Find where the given text appears and provide that cell's center as [X, Y] coordinate. 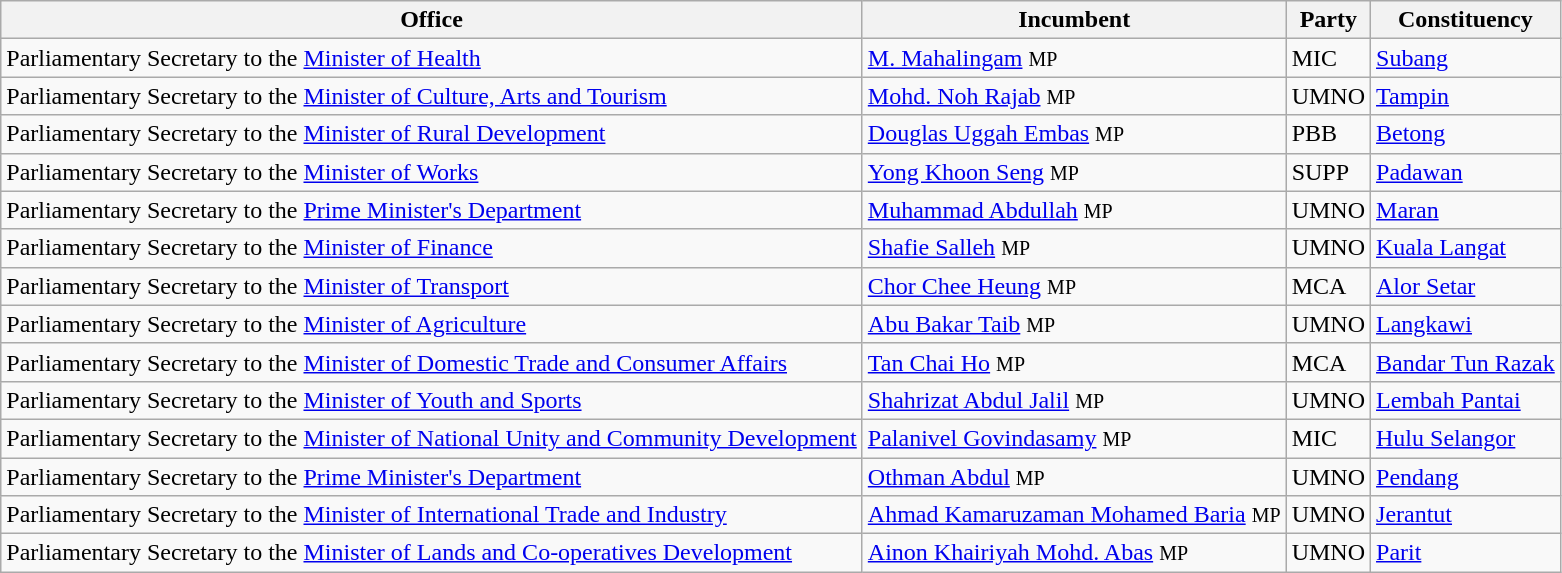
Party [1328, 20]
Parliamentary Secretary to the Minister of National Unity and Community Development [432, 438]
Parit [1466, 553]
Ahmad Kamaruzaman Mohamed Baria MP [1074, 515]
Parliamentary Secretary to the Minister of Domestic Trade and Consumer Affairs [432, 362]
Kuala Langat [1466, 248]
Lembah Pantai [1466, 400]
Chor Chee Heung MP [1074, 286]
SUPP [1328, 172]
Othman Abdul MP [1074, 477]
Muhammad Abdullah MP [1074, 210]
Parliamentary Secretary to the Minister of Agriculture [432, 324]
Shahrizat Abdul Jalil MP [1074, 400]
Parliamentary Secretary to the Minister of Culture, Arts and Tourism [432, 96]
Parliamentary Secretary to the Minister of Works [432, 172]
Abu Bakar Taib MP [1074, 324]
Douglas Uggah Embas MP [1074, 134]
Padawan [1466, 172]
Palanivel Govindasamy MP [1074, 438]
Hulu Selangor [1466, 438]
Tampin [1466, 96]
Jerantut [1466, 515]
M. Mahalingam MP [1074, 58]
Parliamentary Secretary to the Minister of Lands and Co-operatives Development [432, 553]
Parliamentary Secretary to the Minister of Rural Development [432, 134]
Yong Khoon Seng MP [1074, 172]
Alor Setar [1466, 286]
Ainon Khairiyah Mohd. Abas MP [1074, 553]
Parliamentary Secretary to the Minister of Health [432, 58]
Parliamentary Secretary to the Minister of Youth and Sports [432, 400]
Incumbent [1074, 20]
Subang [1466, 58]
Tan Chai Ho MP [1074, 362]
Parliamentary Secretary to the Minister of Finance [432, 248]
Pendang [1466, 477]
Langkawi [1466, 324]
Mohd. Noh Rajab MP [1074, 96]
Bandar Tun Razak [1466, 362]
PBB [1328, 134]
Parliamentary Secretary to the Minister of International Trade and Industry [432, 515]
Shafie Salleh MP [1074, 248]
Maran [1466, 210]
Parliamentary Secretary to the Minister of Transport [432, 286]
Betong [1466, 134]
Office [432, 20]
Constituency [1466, 20]
